Return the (x, y) coordinate for the center point of the cell that contains the specified text.  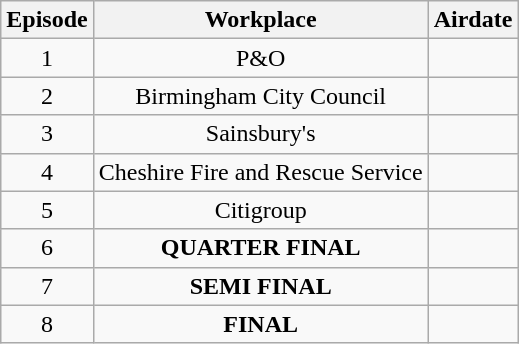
8 (47, 324)
7 (47, 286)
6 (47, 248)
P&O (260, 58)
Birmingham City Council (260, 96)
Airdate (473, 20)
Sainsbury's (260, 134)
FINAL (260, 324)
Episode (47, 20)
QUARTER FINAL (260, 248)
Citigroup (260, 210)
SEMI FINAL (260, 286)
Cheshire Fire and Rescue Service (260, 172)
Workplace (260, 20)
1 (47, 58)
5 (47, 210)
2 (47, 96)
4 (47, 172)
3 (47, 134)
